Provide the [X, Y] coordinate of the cell's center where the given text is located.  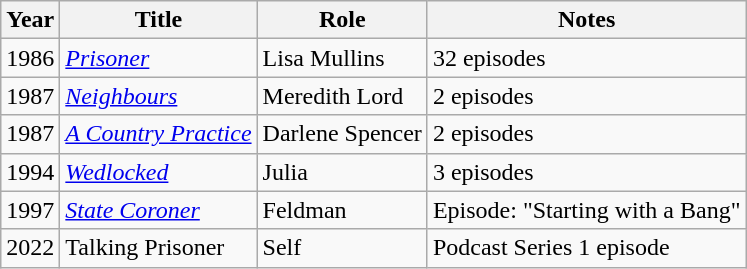
Meredith Lord [342, 96]
Year [30, 20]
Self [342, 248]
32 episodes [586, 58]
Title [158, 20]
2022 [30, 248]
3 episodes [586, 172]
Episode: "Starting with a Bang" [586, 210]
Prisoner [158, 58]
Feldman [342, 210]
State Coroner [158, 210]
Notes [586, 20]
1997 [30, 210]
A Country Practice [158, 134]
Role [342, 20]
1986 [30, 58]
1994 [30, 172]
Julia [342, 172]
Lisa Mullins [342, 58]
Wedlocked [158, 172]
Talking Prisoner [158, 248]
Darlene Spencer [342, 134]
Podcast Series 1 episode [586, 248]
Neighbours [158, 96]
